Identify which cell holds the provided text, then report its [x, y] central coordinate. 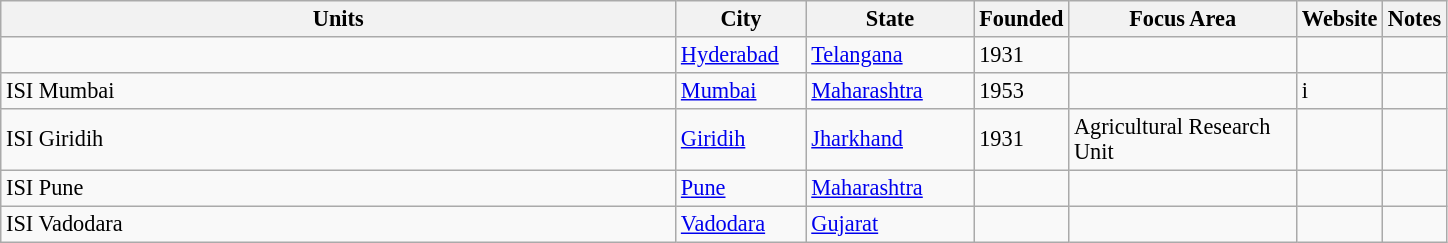
ISI Vadodara [338, 224]
City [741, 19]
ISI Pune [338, 188]
ISI Mumbai [338, 90]
i [1340, 90]
Gujarat [890, 224]
Giridih [741, 138]
Telangana [890, 55]
Pune [741, 188]
Agricultural Research Unit [1183, 138]
Vadodara [741, 224]
Mumbai [741, 90]
ISI Giridih [338, 138]
Founded [1022, 19]
Notes [1415, 19]
Units [338, 19]
Jharkhand [890, 138]
State [890, 19]
Website [1340, 19]
Focus Area [1183, 19]
Hyderabad [741, 55]
1953 [1022, 90]
